Return the (X, Y) coordinate for the center point of the cell that contains the specified text.  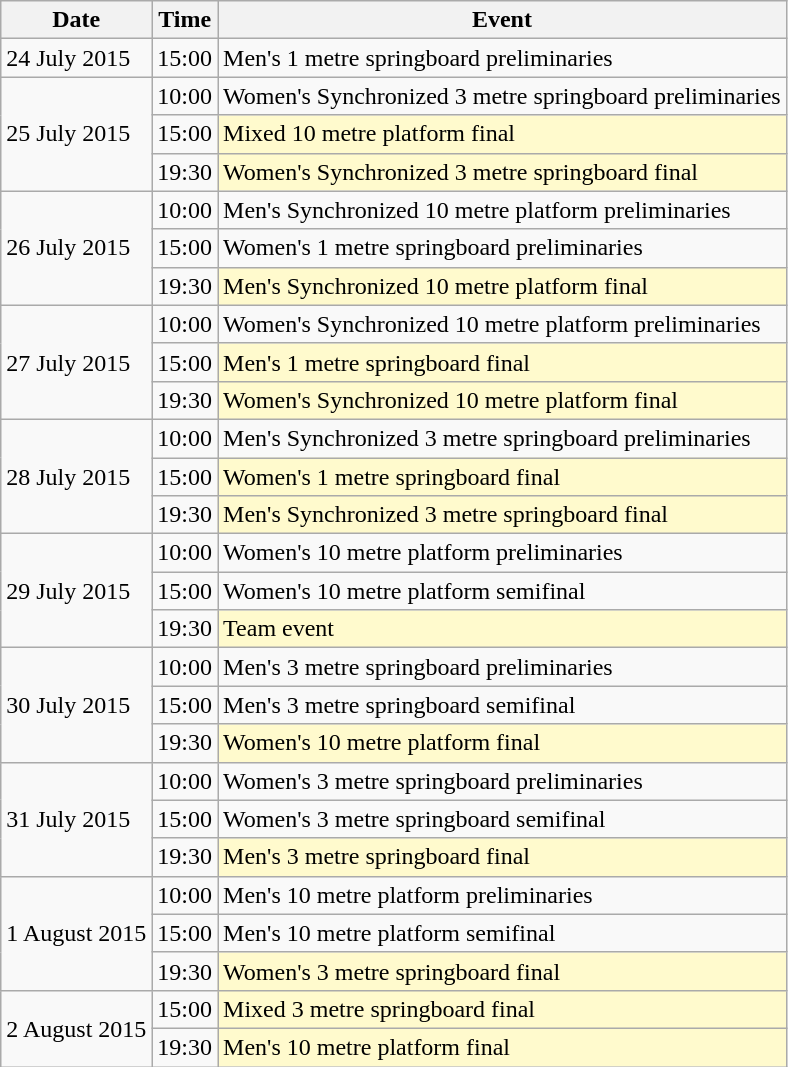
Women's 10 metre platform final (502, 743)
Women's 1 metre springboard preliminaries (502, 248)
31 July 2015 (76, 819)
Mixed 3 metre springboard final (502, 1009)
Women's Synchronized 10 metre platform final (502, 400)
27 July 2015 (76, 362)
Men's 3 metre springboard preliminaries (502, 667)
Men's Synchronized 10 metre platform final (502, 286)
29 July 2015 (76, 591)
Event (502, 20)
Men's 3 metre springboard final (502, 857)
24 July 2015 (76, 58)
Men's Synchronized 10 metre platform preliminaries (502, 210)
30 July 2015 (76, 705)
Men's 1 metre springboard final (502, 362)
Men's 1 metre springboard preliminaries (502, 58)
2 August 2015 (76, 1028)
Men's 3 metre springboard semifinal (502, 705)
Women's 10 metre platform preliminaries (502, 553)
Men's 10 metre platform preliminaries (502, 895)
Men's Synchronized 3 metre springboard final (502, 515)
Men's Synchronized 3 metre springboard preliminaries (502, 438)
Team event (502, 629)
25 July 2015 (76, 134)
Women's 10 metre platform semifinal (502, 591)
1 August 2015 (76, 933)
Time (185, 20)
26 July 2015 (76, 248)
Women's Synchronized 3 metre springboard preliminaries (502, 96)
28 July 2015 (76, 476)
Men's 10 metre platform final (502, 1047)
Women's Synchronized 10 metre platform preliminaries (502, 324)
Mixed 10 metre platform final (502, 134)
Women's 3 metre springboard preliminaries (502, 781)
Women's 3 metre springboard final (502, 971)
Date (76, 20)
Women's Synchronized 3 metre springboard final (502, 172)
Men's 10 metre platform semifinal (502, 933)
Women's 3 metre springboard semifinal (502, 819)
Women's 1 metre springboard final (502, 477)
